Capture the cell that displays the provided text and extract its (x, y) central coordinate. 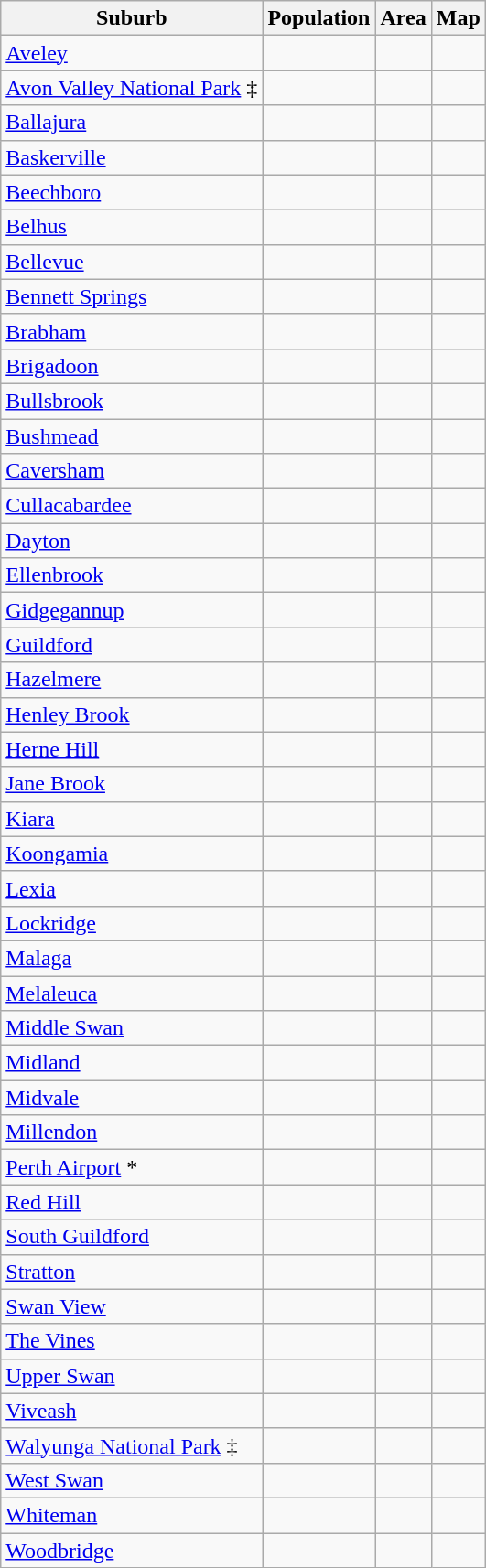
Brabham (132, 331)
Brigadoon (132, 366)
Middle Swan (132, 1028)
West Swan (132, 1480)
Perth Airport * (132, 1167)
Bushmead (132, 436)
Area (403, 18)
Ballajura (132, 123)
Caversham (132, 471)
Suburb (132, 18)
Herne Hill (132, 749)
Belhus (132, 227)
Dayton (132, 541)
Melaleuca (132, 993)
Whiteman (132, 1515)
Bullsbrook (132, 401)
Jane Brook (132, 784)
Upper Swan (132, 1376)
Koongamia (132, 854)
The Vines (132, 1341)
Malaga (132, 958)
Bennett Springs (132, 296)
Population (319, 18)
Viveash (132, 1411)
Gidgegannup (132, 610)
Swan View (132, 1306)
Lexia (132, 888)
Hazelmere (132, 680)
Kiara (132, 819)
Cullacabardee (132, 506)
Avon Valley National Park ‡ (132, 88)
Midland (132, 1063)
Lockridge (132, 923)
Henley Brook (132, 714)
Map (458, 18)
Bellevue (132, 262)
Beechboro (132, 192)
South Guildford (132, 1237)
Stratton (132, 1272)
Millendon (132, 1133)
Baskerville (132, 157)
Red Hill (132, 1202)
Walyunga National Park ‡ (132, 1445)
Woodbridge (132, 1551)
Guildford (132, 645)
Aveley (132, 53)
Midvale (132, 1098)
Ellenbrook (132, 575)
